Output the (X, Y) coordinate of the center of the cell containing the given text.  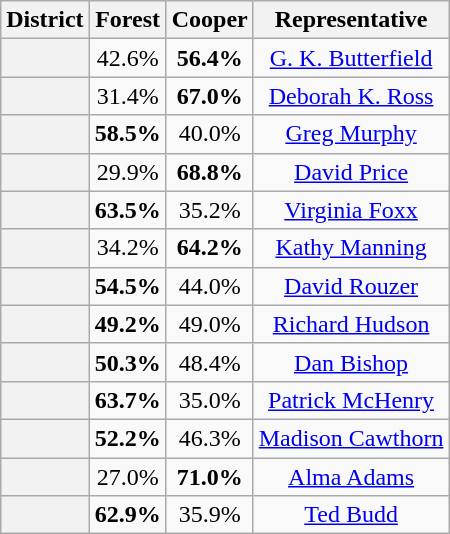
31.4% (128, 96)
58.5% (128, 134)
44.0% (210, 286)
56.4% (210, 58)
29.9% (128, 172)
40.0% (210, 134)
71.0% (210, 477)
46.3% (210, 438)
49.0% (210, 324)
David Price (351, 172)
Greg Murphy (351, 134)
62.9% (128, 515)
Cooper (210, 20)
Patrick McHenry (351, 400)
Representative (351, 20)
42.6% (128, 58)
54.5% (128, 286)
Virginia Foxx (351, 210)
Forest (128, 20)
Kathy Manning (351, 248)
35.2% (210, 210)
District (45, 20)
35.9% (210, 515)
50.3% (128, 362)
52.2% (128, 438)
64.2% (210, 248)
Richard Hudson (351, 324)
63.7% (128, 400)
Alma Adams (351, 477)
G. K. Butterfield (351, 58)
Deborah K. Ross (351, 96)
34.2% (128, 248)
48.4% (210, 362)
63.5% (128, 210)
35.0% (210, 400)
Dan Bishop (351, 362)
Madison Cawthorn (351, 438)
68.8% (210, 172)
67.0% (210, 96)
27.0% (128, 477)
David Rouzer (351, 286)
49.2% (128, 324)
Ted Budd (351, 515)
